Return the [X, Y] coordinate for the center point of the cell that contains the specified text.  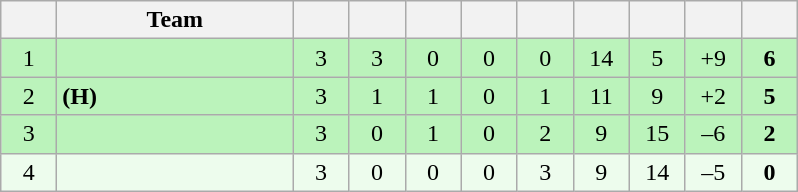
15 [657, 134]
4 [29, 172]
–6 [713, 134]
Team [175, 20]
11 [601, 96]
+9 [713, 58]
6 [769, 58]
–5 [713, 172]
+2 [713, 96]
(H) [175, 96]
